Return [X, Y] of the center of cell containing provided text 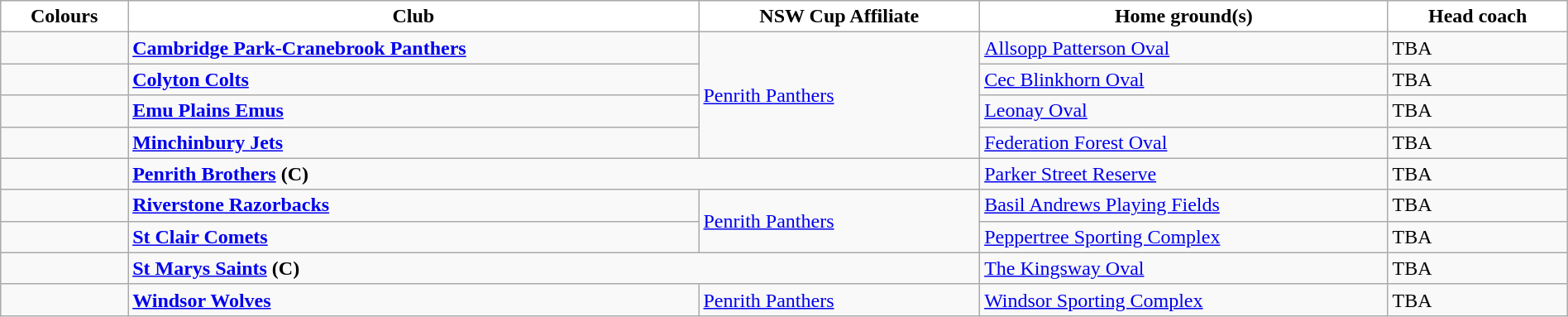
Parker Street Reserve [1184, 174]
The Kingsway Oval [1184, 268]
Minchinbury Jets [414, 142]
Basil Andrews Playing Fields [1184, 205]
Federation Forest Oval [1184, 142]
Allsopp Patterson Oval [1184, 48]
Cambridge Park-Cranebrook Panthers [414, 48]
Colyton Colts [414, 79]
Windsor Sporting Complex [1184, 300]
Windsor Wolves [414, 300]
Home ground(s) [1184, 17]
NSW Cup Affiliate [839, 17]
Riverstone Razorbacks [414, 205]
Club [414, 17]
Leonay Oval [1184, 111]
Peppertree Sporting Complex [1184, 237]
St Marys Saints (C) [554, 268]
Colours [65, 17]
Cec Blinkhorn Oval [1184, 79]
Penrith Brothers (C) [554, 174]
Emu Plains Emus [414, 111]
Head coach [1477, 17]
St Clair Comets [414, 237]
